Capture the cell that displays the provided text and extract its (x, y) central coordinate. 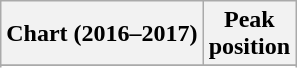
Chart (2016–2017) (102, 34)
Peakposition (249, 34)
